Capture the cell that displays the provided text and extract its [X, Y] central coordinate. 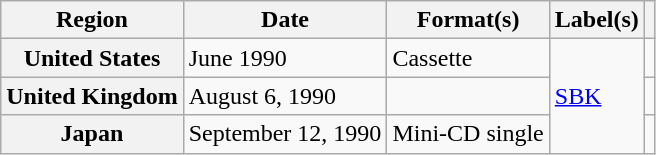
Format(s) [468, 20]
Label(s) [596, 20]
Date [285, 20]
Cassette [468, 58]
Region [92, 20]
Japan [92, 134]
United States [92, 58]
June 1990 [285, 58]
SBK [596, 96]
September 12, 1990 [285, 134]
United Kingdom [92, 96]
August 6, 1990 [285, 96]
Mini-CD single [468, 134]
